Return the [x, y] coordinate for the center point of the cell that contains the specified text.  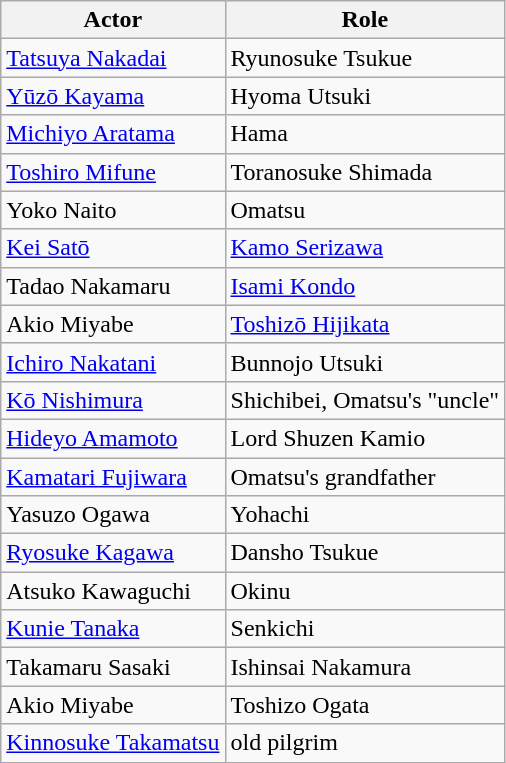
Hideyo Amamoto [113, 438]
Role [365, 20]
Kō Nishimura [113, 400]
Michiyo Aratama [113, 134]
Atsuko Kawaguchi [113, 591]
Ishinsai Nakamura [365, 667]
Ichiro Nakatani [113, 362]
Hama [365, 134]
old pilgrim [365, 743]
Omatsu [365, 210]
Toshizō Hijikata [365, 324]
Yohachi [365, 515]
Tatsuya Nakadai [113, 58]
Omatsu's grandfather [365, 477]
Kei Satō [113, 248]
Kamo Serizawa [365, 248]
Kinnosuke Takamatsu [113, 743]
Yoko Naito [113, 210]
Hyoma Utsuki [365, 96]
Bunnojo Utsuki [365, 362]
Ryunosuke Tsukue [365, 58]
Okinu [365, 591]
Kunie Tanaka [113, 629]
Actor [113, 20]
Takamaru Sasaki [113, 667]
Kamatari Fujiwara [113, 477]
Dansho Tsukue [365, 553]
Yūzō Kayama [113, 96]
Toranosuke Shimada [365, 172]
Isami Kondo [365, 286]
Ryosuke Kagawa [113, 553]
Shichibei, Omatsu's "uncle" [365, 400]
Tadao Nakamaru [113, 286]
Toshiro Mifune [113, 172]
Senkichi [365, 629]
Yasuzo Ogawa [113, 515]
Lord Shuzen Kamio [365, 438]
Toshizo Ogata [365, 705]
